Provide the [x, y] coordinate of the cell's center where the given text is located.  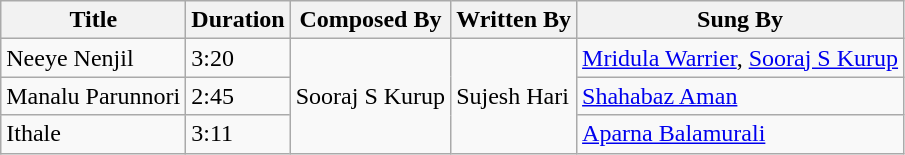
Aparna Balamurali [740, 134]
Sooraj S Kurup [370, 96]
Ithale [94, 134]
Composed By [370, 20]
Shahabaz Aman [740, 96]
Sujesh Hari [514, 96]
3:11 [238, 134]
Duration [238, 20]
Sung By [740, 20]
Mridula Warrier, Sooraj S Kurup [740, 58]
3:20 [238, 58]
2:45 [238, 96]
Title [94, 20]
Neeye Nenjil [94, 58]
Manalu Parunnori [94, 96]
Written By [514, 20]
